Determine the [x, y] coordinate at the center of the cell enclosing the given text.  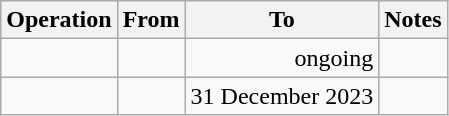
ongoing [282, 58]
Operation [59, 20]
31 December 2023 [282, 96]
From [151, 20]
Notes [413, 20]
To [282, 20]
